Provide the (x, y) coordinate of the cell's center where the given text is located.  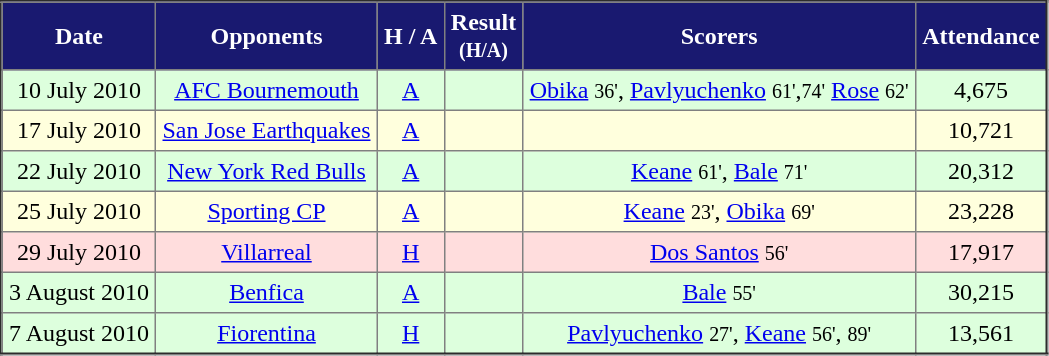
4,675 (981, 90)
Sporting CP (266, 211)
Benfica (266, 292)
17 July 2010 (79, 130)
Attendance (981, 36)
Bale 55' (720, 292)
Date (79, 36)
Dos Santos 56' (720, 252)
Pavlyuchenko 27', Keane 56', 89' (720, 334)
29 July 2010 (79, 252)
Scorers (720, 36)
3 August 2010 (79, 292)
10 July 2010 (79, 90)
30,215 (981, 292)
Keane 23', Obika 69' (720, 211)
10,721 (981, 130)
17,917 (981, 252)
25 July 2010 (79, 211)
Fiorentina (266, 334)
AFC Bournemouth (266, 90)
Opponents (266, 36)
7 August 2010 (79, 334)
Villarreal (266, 252)
22 July 2010 (79, 171)
20,312 (981, 171)
New York Red Bulls (266, 171)
H / A (410, 36)
Result (H/A) (484, 36)
San Jose Earthquakes (266, 130)
13,561 (981, 334)
Obika 36', Pavlyuchenko 61',74' Rose 62' (720, 90)
Keane 61', Bale 71' (720, 171)
23,228 (981, 211)
